Identify which cell holds the provided text, then report its (x, y) central coordinate. 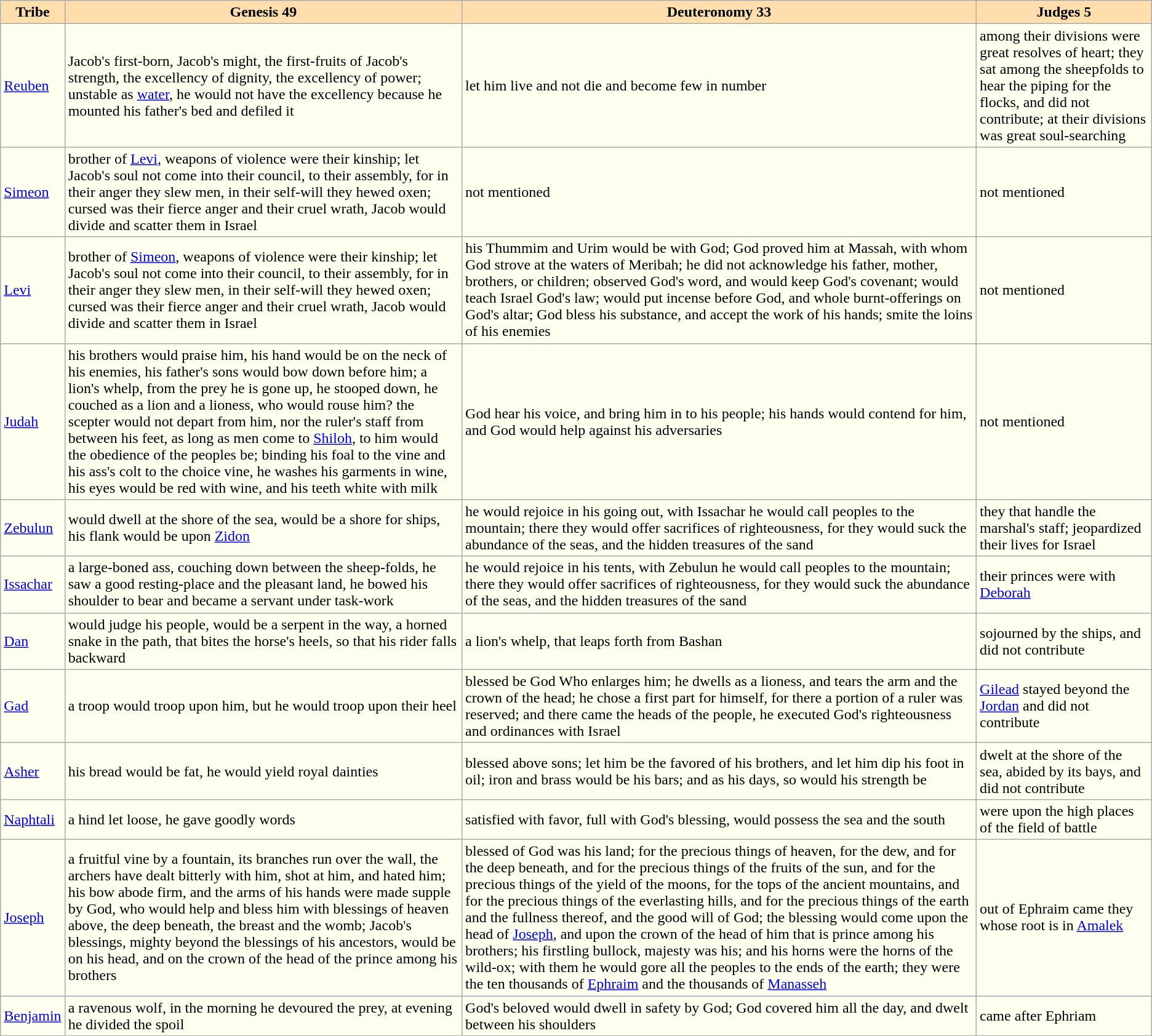
God hear his voice, and bring him in to his people; his hands would contend for him, and God would help against his adversaries (719, 421)
Judges 5 (1065, 12)
they that handle the marshal's staff; jeopardized their lives for Israel (1065, 528)
a hind let loose, he gave goodly words (263, 819)
were upon the high places of the field of battle (1065, 819)
a ravenous wolf, in the morning he devoured the prey, at evening he divided the spoil (263, 1015)
his bread would be fat, he would yield royal dainties (263, 771)
God's beloved would dwell in safety by God; God covered him all the day, and dwelt between his shoulders (719, 1015)
Naphtali (33, 819)
sojourned by the ships, and did not contribute (1065, 641)
Levi (33, 290)
Zebulun (33, 528)
out of Ephraim came they whose root is in Amalek (1065, 917)
Simeon (33, 192)
would dwell at the shore of the sea, would be a shore for ships, his flank would be upon Zidon (263, 528)
came after Ephriam (1065, 1015)
Deuteronomy 33 (719, 12)
their princes were with Deborah (1065, 584)
Asher (33, 771)
Benjamin (33, 1015)
dwelt at the shore of the sea, abided by its bays, and did not contribute (1065, 771)
Issachar (33, 584)
Joseph (33, 917)
Gilead stayed beyond the Jordan and did not contribute (1065, 706)
let him live and not die and become few in number (719, 86)
a troop would troop upon him, but he would troop upon their heel (263, 706)
Reuben (33, 86)
Tribe (33, 12)
Dan (33, 641)
Gad (33, 706)
Genesis 49 (263, 12)
a lion's whelp, that leaps forth from Bashan (719, 641)
would judge his people, would be a serpent in the way, a horned snake in the path, that bites the horse's heels, so that his rider falls backward (263, 641)
satisfied with favor, full with God's blessing, would possess the sea and the south (719, 819)
Judah (33, 421)
